Find where the given text appears and provide that cell's center as [x, y] coordinate. 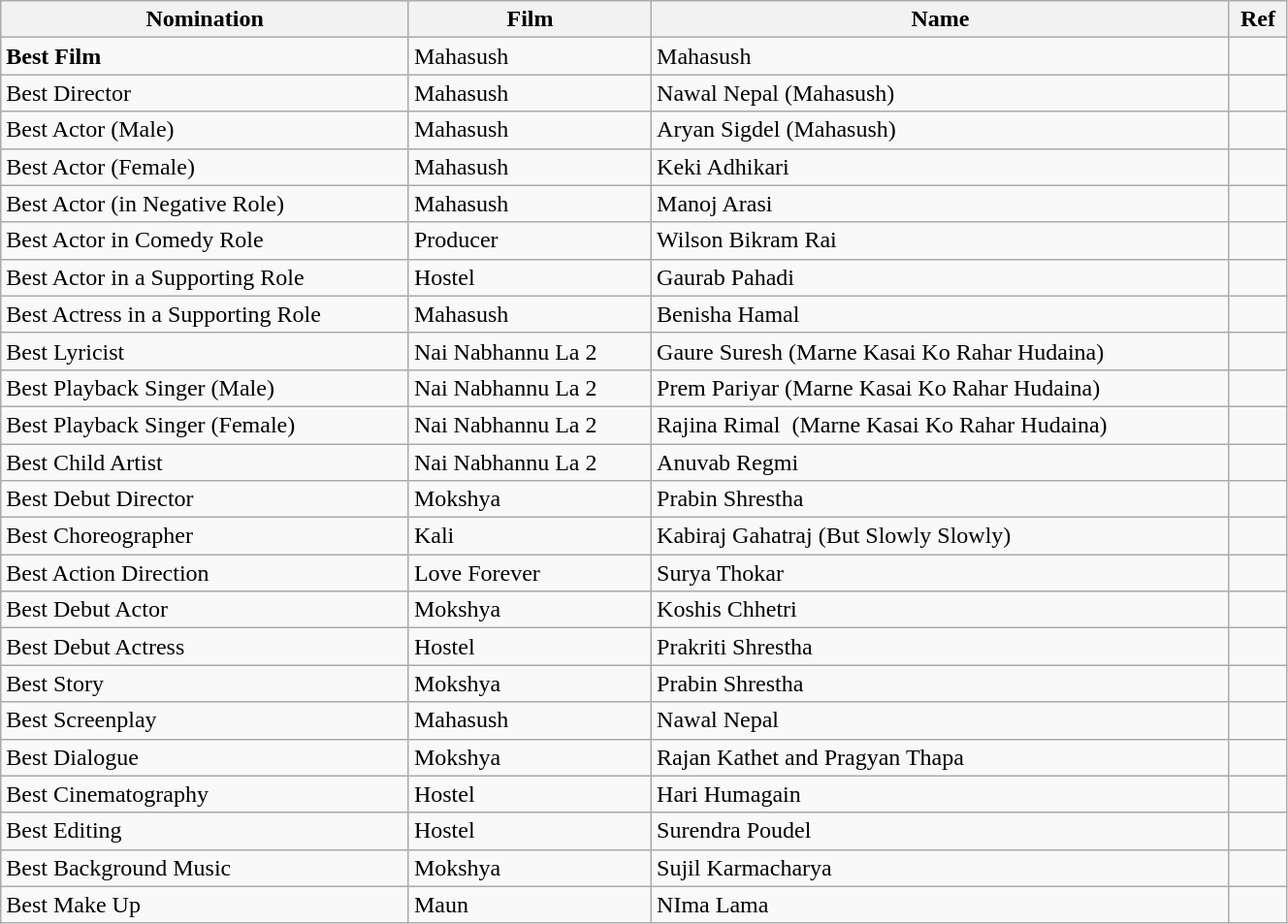
Nomination [206, 19]
Gaure Suresh (Marne Kasai Ko Rahar Hudaina) [941, 351]
Best Director [206, 93]
Prakriti Shrestha [941, 647]
Best Editing [206, 831]
Best Film [206, 56]
Best Story [206, 684]
Best Make Up [206, 905]
Aryan Sigdel (Mahasush) [941, 130]
Kali [530, 536]
Surendra Poudel [941, 831]
Manoj Arasi [941, 204]
Best Child Artist [206, 462]
Keki Adhikari [941, 167]
Best Playback Singer (Male) [206, 388]
Ref [1257, 19]
Kabiraj Gahatraj (But Slowly Slowly) [941, 536]
Sujil Karmacharya [941, 868]
Best Cinematography [206, 794]
Best Actress in a Supporting Role [206, 314]
Best Debut Actor [206, 610]
Film [530, 19]
Best Screenplay [206, 720]
Koshis Chhetri [941, 610]
Surya Thokar [941, 573]
Best Lyricist [206, 351]
Gaurab Pahadi [941, 277]
Best Background Music [206, 868]
Best Actor (in Negative Role) [206, 204]
Best Action Direction [206, 573]
Best Debut Director [206, 499]
Best Actor in a Supporting Role [206, 277]
Best Dialogue [206, 757]
Rajan Kathet and Pragyan Thapa [941, 757]
Name [941, 19]
Nawal Nepal [941, 720]
Anuvab Regmi [941, 462]
NIma Lama [941, 905]
Nawal Nepal (Mahasush) [941, 93]
Best Debut Actress [206, 647]
Best Actor (Female) [206, 167]
Benisha Hamal [941, 314]
Love Forever [530, 573]
Best Choreographer [206, 536]
Wilson Bikram Rai [941, 240]
Hari Humagain [941, 794]
Best Actor (Male) [206, 130]
Maun [530, 905]
Best Actor in Comedy Role [206, 240]
Rajina Rimal (Marne Kasai Ko Rahar Hudaina) [941, 425]
Producer [530, 240]
Prem Pariyar (Marne Kasai Ko Rahar Hudaina) [941, 388]
Best Playback Singer (Female) [206, 425]
